Detect which cell encompasses the target text, then output its [X, Y] center coordinate. 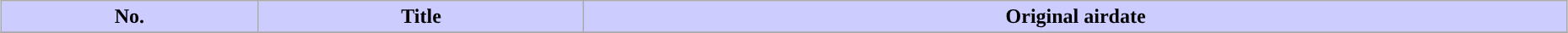
Original airdate [1075, 17]
Title [421, 17]
No. [130, 17]
